From the cell containing the given text, extract its center point as (x, y) coordinate. 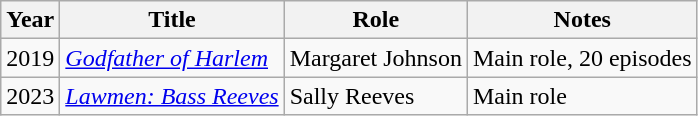
Lawmen: Bass Reeves (172, 96)
Margaret Johnson (376, 58)
Main role (582, 96)
Role (376, 20)
Godfather of Harlem (172, 58)
2023 (30, 96)
Notes (582, 20)
Sally Reeves (376, 96)
2019 (30, 58)
Main role, 20 episodes (582, 58)
Year (30, 20)
Title (172, 20)
